Detect which cell encompasses the target text, then output its (x, y) center coordinate. 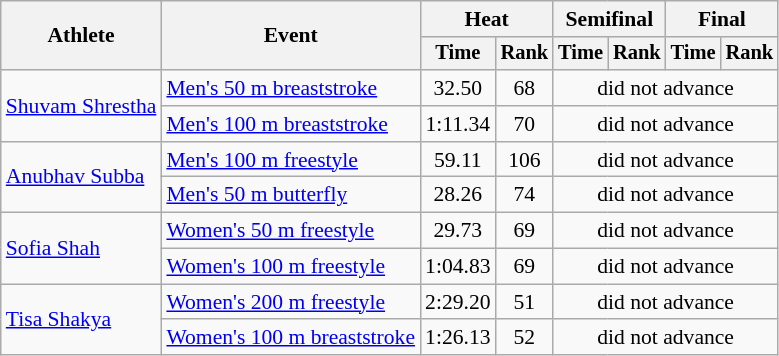
Athlete (82, 36)
52 (525, 338)
1:11.34 (458, 124)
2:29.20 (458, 302)
Semifinal (609, 19)
Event (290, 36)
Anubhav Subba (82, 178)
106 (525, 160)
Women's 200 m freestyle (290, 302)
Men's 100 m breaststroke (290, 124)
70 (525, 124)
Sofia Shah (82, 248)
74 (525, 195)
Women's 50 m freestyle (290, 231)
59.11 (458, 160)
29.73 (458, 231)
Women's 100 m breaststroke (290, 338)
Men's 50 m breaststroke (290, 88)
Men's 100 m freestyle (290, 160)
51 (525, 302)
32.50 (458, 88)
Final (722, 19)
1:26.13 (458, 338)
Women's 100 m freestyle (290, 267)
68 (525, 88)
Tisa Shakya (82, 320)
Men's 50 m butterfly (290, 195)
Heat (486, 19)
Shuvam Shrestha (82, 106)
28.26 (458, 195)
1:04.83 (458, 267)
